Return [x, y] of the center of cell containing provided text 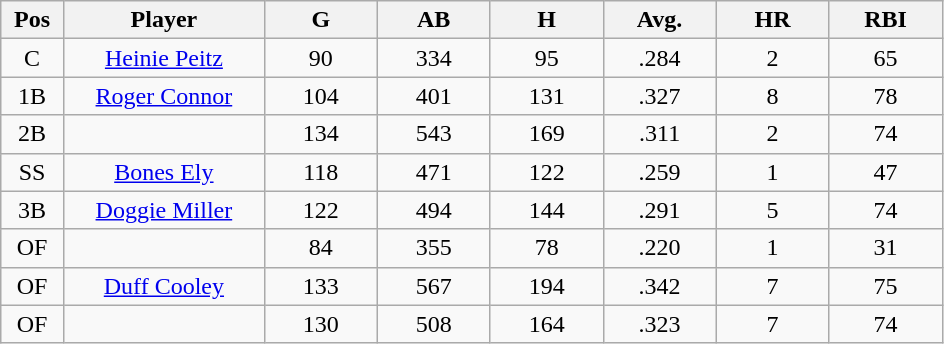
HR [772, 20]
C [32, 58]
.284 [660, 58]
.259 [660, 172]
.327 [660, 96]
Pos [32, 20]
169 [546, 134]
508 [434, 324]
Heinie Peitz [164, 58]
471 [434, 172]
65 [886, 58]
47 [886, 172]
2B [32, 134]
75 [886, 286]
Player [164, 20]
.323 [660, 324]
567 [434, 286]
355 [434, 248]
90 [320, 58]
H [546, 20]
Duff Cooley [164, 286]
131 [546, 96]
.291 [660, 210]
95 [546, 58]
Avg. [660, 20]
164 [546, 324]
.220 [660, 248]
130 [320, 324]
543 [434, 134]
494 [434, 210]
3B [32, 210]
401 [434, 96]
334 [434, 58]
G [320, 20]
133 [320, 286]
31 [886, 248]
Doggie Miller [164, 210]
144 [546, 210]
8 [772, 96]
.342 [660, 286]
118 [320, 172]
1B [32, 96]
RBI [886, 20]
5 [772, 210]
Bones Ely [164, 172]
84 [320, 248]
134 [320, 134]
104 [320, 96]
AB [434, 20]
Roger Connor [164, 96]
.311 [660, 134]
SS [32, 172]
194 [546, 286]
